Search for the cell housing the specified text and yield its [X, Y] center coordinate. 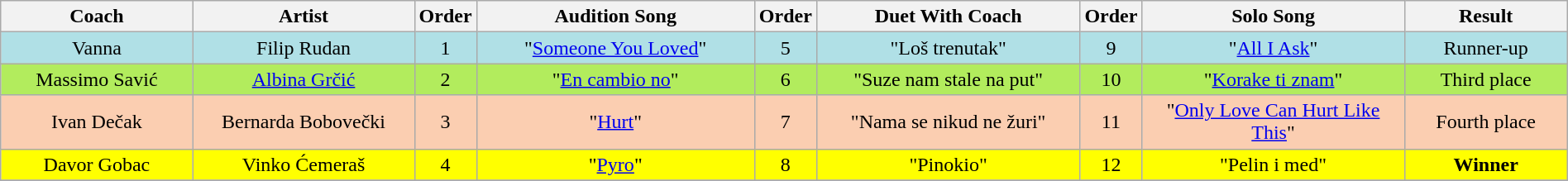
6 [786, 79]
"All I Ask" [1274, 48]
3 [445, 122]
Coach [97, 17]
4 [445, 164]
Solo Song [1274, 17]
12 [1111, 164]
"Nama se nikud ne žuri" [948, 122]
1 [445, 48]
Audition Song [615, 17]
Davor Gobac [97, 164]
Winner [1485, 164]
Filip Rudan [304, 48]
"Korake ti znam" [1274, 79]
"Pinokio" [948, 164]
2 [445, 79]
Massimo Savić [97, 79]
Vanna [97, 48]
10 [1111, 79]
"Suze nam stale na put" [948, 79]
"Pyro" [615, 164]
Result [1485, 17]
8 [786, 164]
11 [1111, 122]
Third place [1485, 79]
Runner-up [1485, 48]
5 [786, 48]
Bernarda Bobovečki [304, 122]
7 [786, 122]
Duet With Coach [948, 17]
"Hurt" [615, 122]
Albina Grčić [304, 79]
"Pelin i med" [1274, 164]
"Someone You Loved" [615, 48]
9 [1111, 48]
"Loš trenutak" [948, 48]
Fourth place [1485, 122]
Artist [304, 17]
"Only Love Can Hurt Like This" [1274, 122]
Vinko Ćemeraš [304, 164]
Ivan Dečak [97, 122]
"En cambio no" [615, 79]
